Determine the [x, y] coordinate at the center of the cell enclosing the given text.  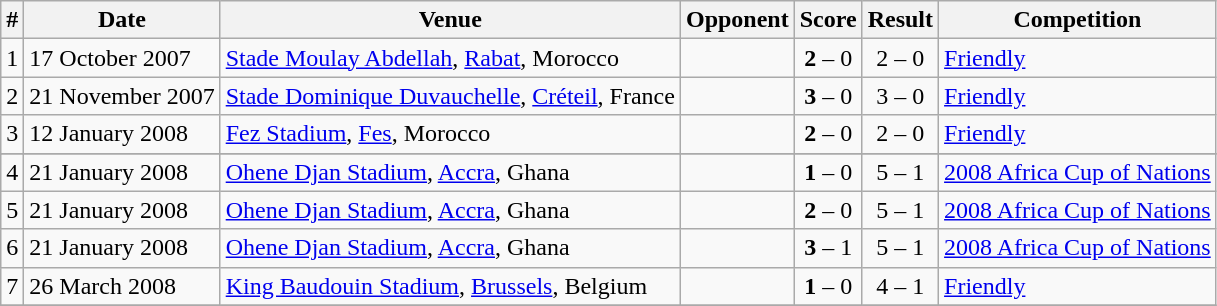
12 January 2008 [122, 134]
Date [122, 20]
3 – 1 [828, 248]
Result [900, 20]
Competition [1078, 20]
3 [12, 134]
4 [12, 172]
King Baudouin Stadium, Brussels, Belgium [450, 286]
Score [828, 20]
Stade Dominique Duvauchelle, Créteil, France [450, 96]
1 [12, 58]
4 – 1 [900, 286]
21 November 2007 [122, 96]
7 [12, 286]
5 [12, 210]
Venue [450, 20]
Stade Moulay Abdellah, Rabat, Morocco [450, 58]
Fez Stadium, Fes, Morocco [450, 134]
Opponent [737, 20]
17 October 2007 [122, 58]
2 [12, 96]
6 [12, 248]
# [12, 20]
26 March 2008 [122, 286]
